Locate the cell with the specified text and output its (X, Y) center coordinate. 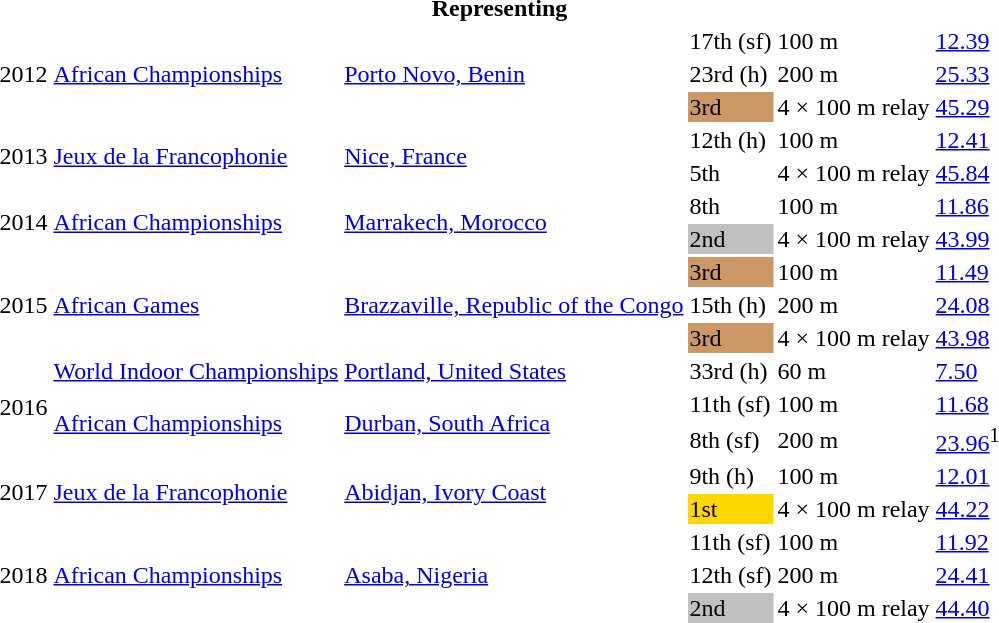
9th (h) (730, 476)
Nice, France (514, 156)
17th (sf) (730, 41)
12th (sf) (730, 575)
8th (730, 206)
33rd (h) (730, 371)
8th (sf) (730, 440)
12th (h) (730, 140)
Asaba, Nigeria (514, 575)
1st (730, 509)
5th (730, 173)
Durban, South Africa (514, 424)
15th (h) (730, 305)
World Indoor Championships (196, 371)
Porto Novo, Benin (514, 74)
Brazzaville, Republic of the Congo (514, 305)
Marrakech, Morocco (514, 222)
60 m (854, 371)
Portland, United States (514, 371)
African Games (196, 305)
23rd (h) (730, 74)
Abidjan, Ivory Coast (514, 492)
